For the text-containing cell, return its midpoint in (x, y) coordinate format. 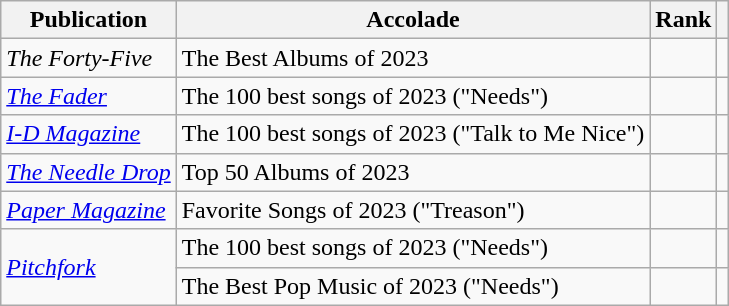
The Forty-Five (88, 58)
I-D Magazine (88, 134)
The Best Albums of 2023 (413, 58)
Top 50 Albums of 2023 (413, 172)
Publication (88, 20)
The Best Pop Music of 2023 ("Needs") (413, 286)
The 100 best songs of 2023 ("Talk to Me Nice") (413, 134)
Paper Magazine (88, 210)
Accolade (413, 20)
Rank (684, 20)
The Fader (88, 96)
The Needle Drop (88, 172)
Favorite Songs of 2023 ("Treason") (413, 210)
Pitchfork (88, 267)
